Scan for the cell matching the given text and deliver its (x, y) coordinate at center. 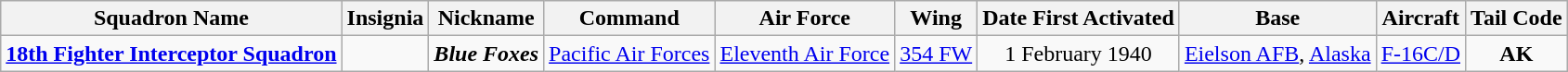
18th Fighter Interceptor Squadron (171, 54)
Tail Code (1517, 18)
354 FW (936, 54)
Blue Foxes (486, 54)
Date First Activated (1079, 18)
F-16C/D (1420, 54)
AK (1517, 54)
Aircraft (1420, 18)
Wing (936, 18)
Insignia (385, 18)
Base (1277, 18)
Air Force (805, 18)
Squadron Name (171, 18)
Nickname (486, 18)
Pacific Air Forces (629, 54)
Eleventh Air Force (805, 54)
Eielson AFB, Alaska (1277, 54)
1 February 1940 (1079, 54)
Command (629, 18)
